Provide the [X, Y] coordinate of the cell's center where the given text is located.  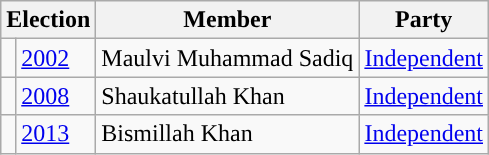
Bismillah Khan [228, 134]
2008 [56, 96]
Maulvi Muhammad Sadiq [228, 58]
Member [228, 20]
2002 [56, 58]
2013 [56, 134]
Shaukatullah Khan [228, 96]
Party [424, 20]
Election [48, 20]
